Pinpoint the cell where the given text exists, returning its (X, Y) midpoint coordinate. 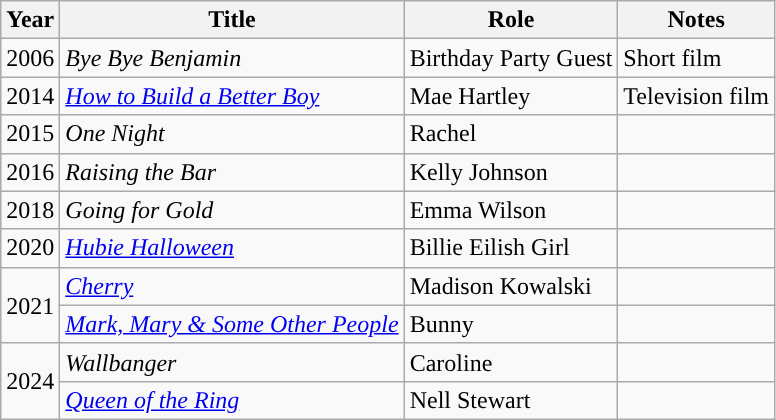
Wallbanger (232, 362)
Raising the Bar (232, 172)
2021 (30, 305)
Title (232, 20)
Billie Eilish Girl (511, 248)
Notes (696, 20)
Mark, Mary & Some Other People (232, 324)
Queen of the Ring (232, 400)
Hubie Halloween (232, 248)
2006 (30, 58)
2015 (30, 134)
Television film (696, 96)
Madison Kowalski (511, 286)
How to Build a Better Boy (232, 96)
2020 (30, 248)
2014 (30, 96)
Bunny (511, 324)
One Night (232, 134)
2018 (30, 210)
Caroline (511, 362)
2016 (30, 172)
Role (511, 20)
Cherry (232, 286)
Nell Stewart (511, 400)
Mae Hartley (511, 96)
Birthday Party Guest (511, 58)
Bye Bye Benjamin (232, 58)
Short film (696, 58)
Rachel (511, 134)
Going for Gold (232, 210)
Year (30, 20)
Emma Wilson (511, 210)
Kelly Johnson (511, 172)
2024 (30, 381)
